Return [x, y] of the center of cell containing provided text 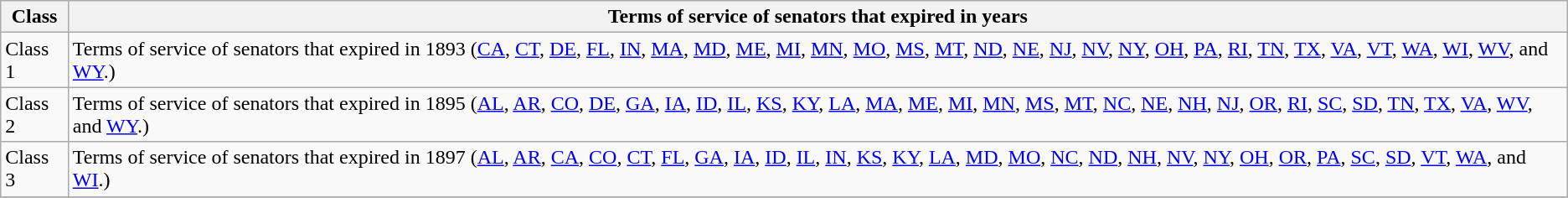
Class 1 [35, 60]
Terms of service of senators that expired in years [818, 17]
Class [35, 17]
Class 2 [35, 114]
Class 3 [35, 169]
